Search for the cell housing the specified text and yield its [x, y] center coordinate. 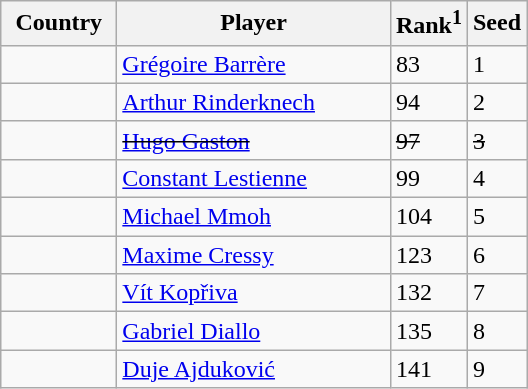
Arthur Rinderknech [254, 102]
Rank1 [428, 24]
9 [496, 369]
104 [428, 217]
Duje Ajduković [254, 369]
8 [496, 331]
6 [496, 255]
99 [428, 178]
Michael Mmoh [254, 217]
132 [428, 293]
123 [428, 255]
Hugo Gaston [254, 140]
Maxime Cressy [254, 255]
5 [496, 217]
Grégoire Barrère [254, 64]
Player [254, 24]
97 [428, 140]
Constant Lestienne [254, 178]
4 [496, 178]
135 [428, 331]
2 [496, 102]
3 [496, 140]
Gabriel Diallo [254, 331]
Seed [496, 24]
83 [428, 64]
Vít Kopřiva [254, 293]
Country [59, 24]
1 [496, 64]
7 [496, 293]
141 [428, 369]
94 [428, 102]
